Scan for the cell matching the given text and deliver its (x, y) coordinate at center. 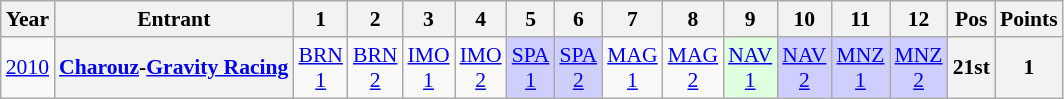
BRN1 (320, 68)
MNZ1 (860, 68)
21st (972, 68)
BRN2 (376, 68)
4 (481, 19)
3 (428, 19)
Year (28, 19)
2010 (28, 68)
7 (632, 19)
8 (694, 19)
10 (804, 19)
IMO2 (481, 68)
MAG1 (632, 68)
6 (578, 19)
11 (860, 19)
MAG2 (694, 68)
NAV2 (804, 68)
Charouz-Gravity Racing (174, 68)
MNZ2 (919, 68)
5 (531, 19)
12 (919, 19)
2 (376, 19)
SPA1 (531, 68)
Points (1029, 19)
SPA2 (578, 68)
9 (750, 19)
IMO1 (428, 68)
Entrant (174, 19)
Pos (972, 19)
NAV1 (750, 68)
